Identify which cell holds the provided text, then report its [x, y] central coordinate. 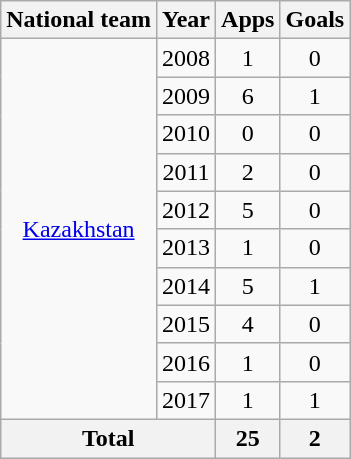
4 [248, 324]
Total [108, 438]
2011 [186, 172]
National team [79, 20]
6 [248, 96]
Kazakhstan [79, 230]
2012 [186, 210]
2016 [186, 362]
2010 [186, 134]
Year [186, 20]
2017 [186, 400]
2008 [186, 58]
25 [248, 438]
Goals [315, 20]
2013 [186, 248]
Apps [248, 20]
2014 [186, 286]
2009 [186, 96]
2015 [186, 324]
